Determine the [x, y] coordinate at the center of the cell enclosing the given text.  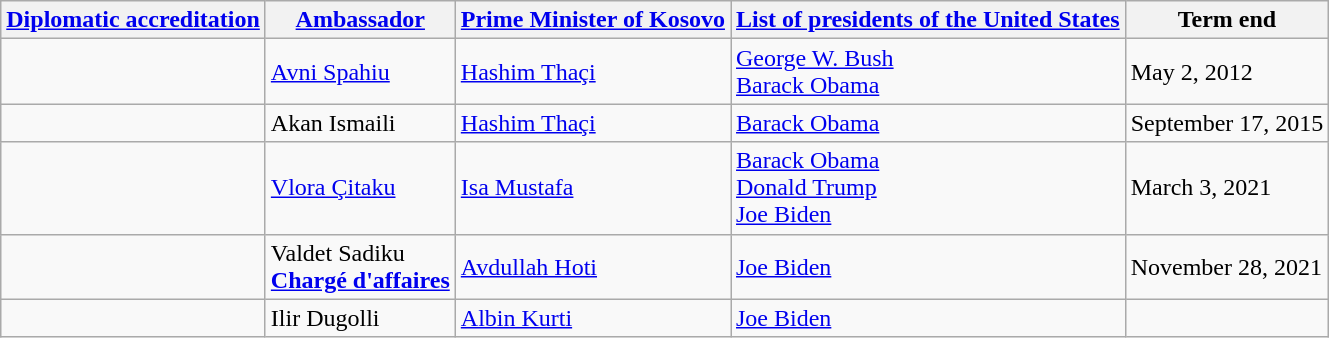
List of presidents of the United States [928, 20]
September 17, 2015 [1227, 123]
Akan Ismaili [360, 123]
March 3, 2021 [1227, 188]
Valdet SadikuChargé d'affaires [360, 266]
November 28, 2021 [1227, 266]
Ilir Dugolli [360, 318]
George W. BushBarack Obama [928, 72]
Avdullah Hoti [592, 266]
Barack Obama [928, 123]
Isa Mustafa [592, 188]
Prime Minister of Kosovo [592, 20]
May 2, 2012 [1227, 72]
Vlora Çitaku [360, 188]
Barack ObamaDonald TrumpJoe Biden [928, 188]
Avni Spahiu [360, 72]
Diplomatic accreditation [134, 20]
Term end [1227, 20]
Ambassador [360, 20]
Albin Kurti [592, 318]
